From the cell containing the given text, extract its center point as [X, Y] coordinate. 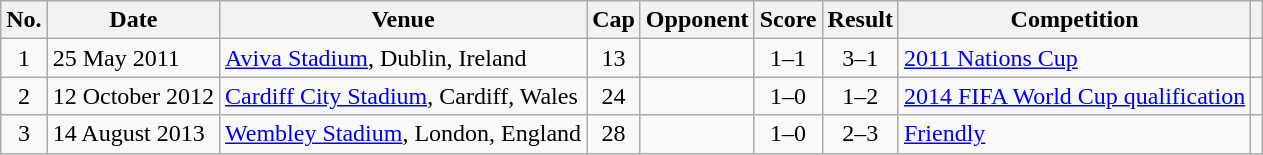
1 [24, 58]
Cap [614, 20]
13 [614, 58]
Score [788, 20]
3 [24, 134]
Result [860, 20]
2014 FIFA World Cup qualification [1074, 96]
Aviva Stadium, Dublin, Ireland [404, 58]
Date [133, 20]
Venue [404, 20]
2011 Nations Cup [1074, 58]
Wembley Stadium, London, England [404, 134]
1–1 [788, 58]
25 May 2011 [133, 58]
2–3 [860, 134]
12 October 2012 [133, 96]
Competition [1074, 20]
2 [24, 96]
Cardiff City Stadium, Cardiff, Wales [404, 96]
14 August 2013 [133, 134]
Friendly [1074, 134]
3–1 [860, 58]
28 [614, 134]
Opponent [697, 20]
24 [614, 96]
No. [24, 20]
1–2 [860, 96]
